Pinpoint the cell where the given text exists, returning its [x, y] midpoint coordinate. 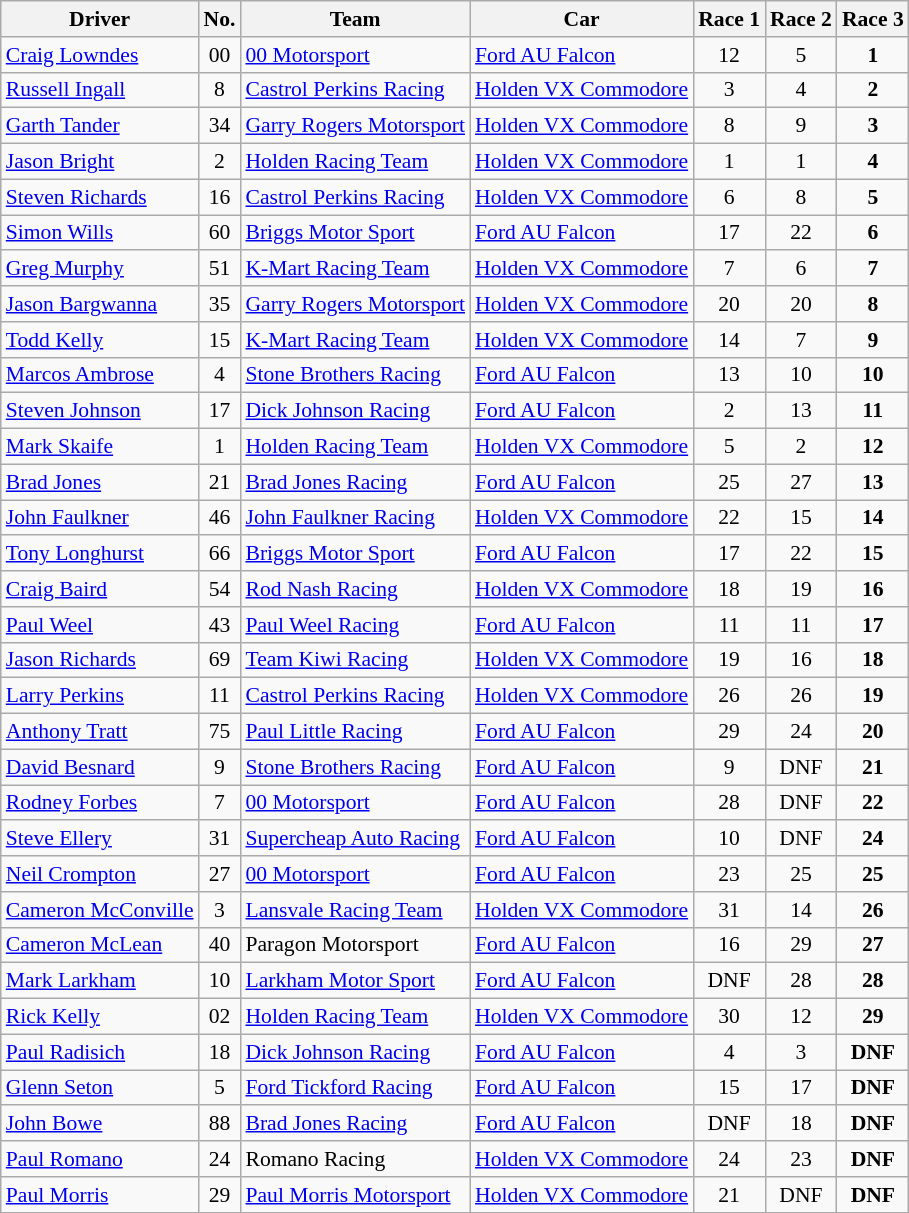
46 [220, 518]
Paul Weel Racing [355, 625]
Ford Tickford Racing [355, 1088]
Mark Larkham [100, 981]
Glenn Seton [100, 1088]
Paul Weel [100, 625]
David Besnard [100, 767]
John Faulkner [100, 518]
69 [220, 660]
Paragon Motorsport [355, 945]
Tony Longhurst [100, 554]
No. [220, 19]
Race 2 [801, 19]
51 [220, 269]
Paul Morris [100, 1195]
54 [220, 589]
00 [220, 55]
66 [220, 554]
Car [582, 19]
Cameron McLean [100, 945]
34 [220, 126]
Mark Skaife [100, 447]
Rod Nash Racing [355, 589]
Larkham Motor Sport [355, 981]
Craig Baird [100, 589]
Anthony Tratt [100, 732]
Todd Kelly [100, 340]
Greg Murphy [100, 269]
60 [220, 233]
Russell Ingall [100, 90]
Paul Morris Motorsport [355, 1195]
Rick Kelly [100, 1017]
02 [220, 1017]
Brad Jones [100, 482]
Jason Bright [100, 162]
Paul Romano [100, 1159]
Driver [100, 19]
Paul Radisich [100, 1052]
Rodney Forbes [100, 803]
Neil Crompton [100, 874]
Team Kiwi Racing [355, 660]
John Faulkner Racing [355, 518]
88 [220, 1124]
Race 3 [873, 19]
Paul Little Racing [355, 732]
43 [220, 625]
Marcos Ambrose [100, 375]
75 [220, 732]
Lansvale Racing Team [355, 910]
John Bowe [100, 1124]
Craig Lowndes [100, 55]
30 [729, 1017]
Jason Richards [100, 660]
Race 1 [729, 19]
Steven Richards [100, 197]
Steve Ellery [100, 839]
Supercheap Auto Racing [355, 839]
Larry Perkins [100, 696]
Steven Johnson [100, 411]
Jason Bargwanna [100, 304]
Garth Tander [100, 126]
Team [355, 19]
Cameron McConville [100, 910]
35 [220, 304]
40 [220, 945]
Simon Wills [100, 233]
Romano Racing [355, 1159]
